Return (x, y) of the center of cell containing provided text 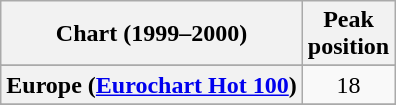
Europe (Eurochart Hot 100) (152, 85)
18 (348, 85)
Chart (1999–2000) (152, 34)
Peakposition (348, 34)
